Search for the cell housing the specified text and yield its [X, Y] center coordinate. 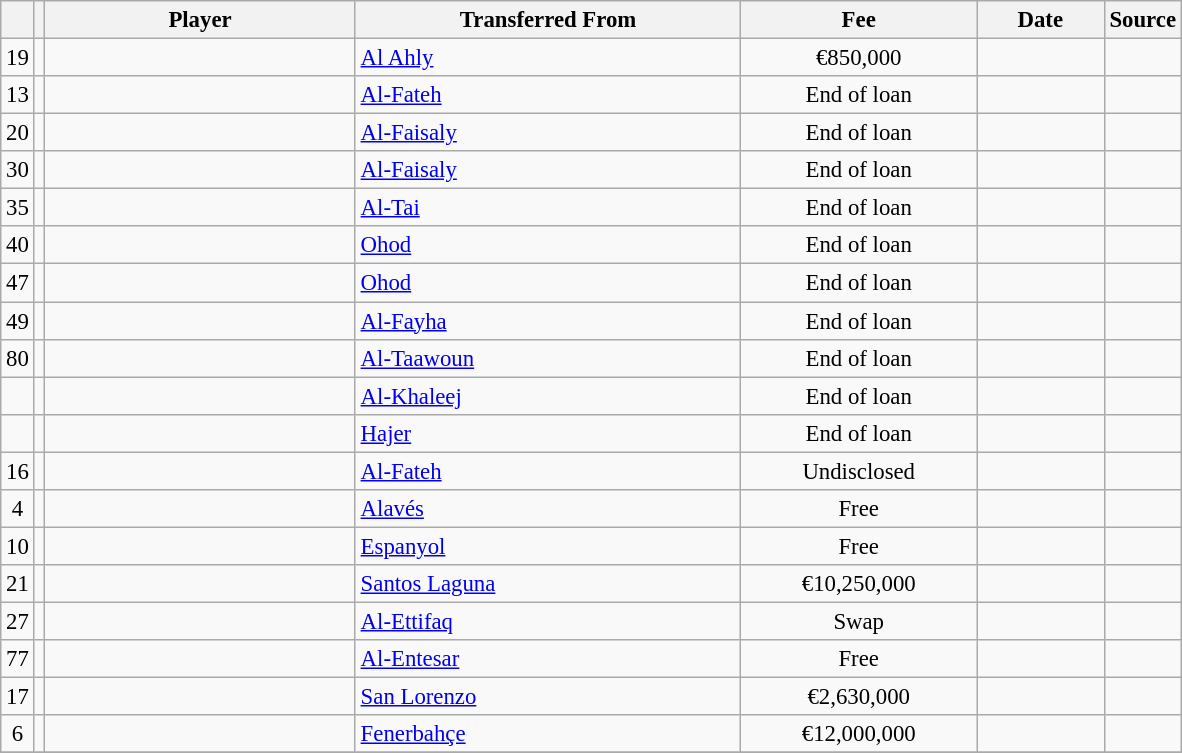
Fenerbahçe [548, 734]
Al-Entesar [548, 659]
4 [18, 509]
Al-Khaleej [548, 396]
Transferred From [548, 20]
27 [18, 621]
Espanyol [548, 546]
30 [18, 170]
19 [18, 58]
10 [18, 546]
Swap [859, 621]
Fee [859, 20]
17 [18, 697]
40 [18, 245]
Al-Taawoun [548, 358]
Hajer [548, 433]
Al Ahly [548, 58]
€12,000,000 [859, 734]
Player [200, 20]
€10,250,000 [859, 584]
Alavés [548, 509]
21 [18, 584]
13 [18, 95]
Date [1040, 20]
35 [18, 208]
Al-Fayha [548, 321]
77 [18, 659]
80 [18, 358]
49 [18, 321]
16 [18, 471]
Santos Laguna [548, 584]
€850,000 [859, 58]
San Lorenzo [548, 697]
Undisclosed [859, 471]
Al-Ettifaq [548, 621]
20 [18, 133]
Source [1142, 20]
47 [18, 283]
€2,630,000 [859, 697]
6 [18, 734]
Al-Tai [548, 208]
